Return the (x, y) coordinate for the center point of the cell that contains the specified text.  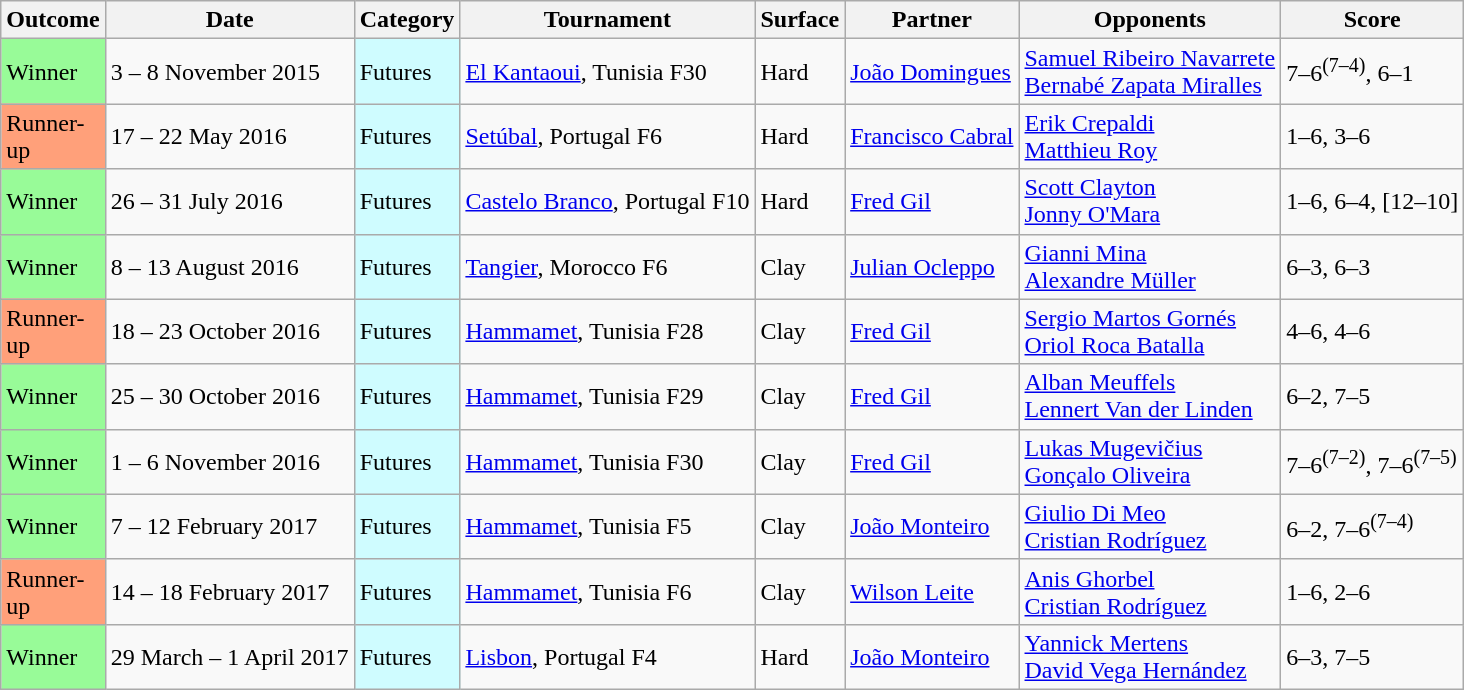
1 – 6 November 2016 (230, 462)
Partner (932, 20)
Lukas Mugevičius Gonçalo Oliveira (1150, 462)
Samuel Ribeiro Navarrete Bernabé Zapata Miralles (1150, 72)
João Domingues (932, 72)
29 March – 1 April 2017 (230, 656)
7–6(7–4), 6–1 (1372, 72)
6–2, 7–5 (1372, 396)
Tournament (608, 20)
Hammamet, Tunisia F6 (608, 592)
Julian Ocleppo (932, 266)
6–3, 6–3 (1372, 266)
3 – 8 November 2015 (230, 72)
Score (1372, 20)
Date (230, 20)
Setúbal, Portugal F6 (608, 136)
Hammamet, Tunisia F30 (608, 462)
Tangier, Morocco F6 (608, 266)
25 – 30 October 2016 (230, 396)
1–6, 2–6 (1372, 592)
Francisco Cabral (932, 136)
Gianni Mina Alexandre Müller (1150, 266)
Outcome (53, 20)
26 – 31 July 2016 (230, 202)
Hammamet, Tunisia F29 (608, 396)
Sergio Martos Gornés Oriol Roca Batalla (1150, 332)
Erik Crepaldi Matthieu Roy (1150, 136)
Yannick Mertens David Vega Hernández (1150, 656)
6–3, 7–5 (1372, 656)
Category (407, 20)
18 – 23 October 2016 (230, 332)
Hammamet, Tunisia F28 (608, 332)
1–6, 6–4, [12–10] (1372, 202)
Scott Clayton Jonny O'Mara (1150, 202)
7–6(7–2), 7–6(7–5) (1372, 462)
Castelo Branco, Portugal F10 (608, 202)
Opponents (1150, 20)
4–6, 4–6 (1372, 332)
Wilson Leite (932, 592)
Alban Meuffels Lennert Van der Linden (1150, 396)
7 – 12 February 2017 (230, 526)
8 – 13 August 2016 (230, 266)
Lisbon, Portugal F4 (608, 656)
14 – 18 February 2017 (230, 592)
El Kantaoui, Tunisia F30 (608, 72)
1–6, 3–6 (1372, 136)
Surface (800, 20)
6–2, 7–6(7–4) (1372, 526)
17 – 22 May 2016 (230, 136)
Giulio Di Meo Cristian Rodríguez (1150, 526)
Anis Ghorbel Cristian Rodríguez (1150, 592)
Hammamet, Tunisia F5 (608, 526)
